From the cell containing the given text, extract its center point as [X, Y] coordinate. 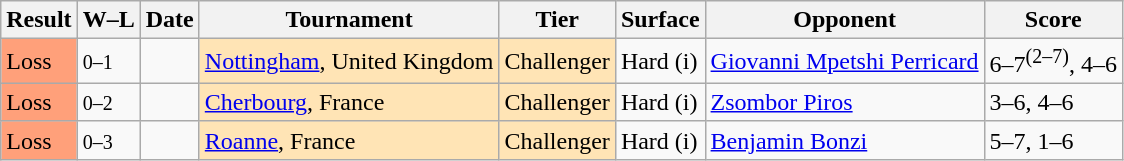
Tournament [349, 20]
Zsombor Piros [844, 102]
0–3 [108, 140]
Surface [660, 20]
Roanne, France [349, 140]
Result [39, 20]
Score [1053, 20]
Opponent [844, 20]
Cherbourg, France [349, 102]
Tier [557, 20]
0–2 [108, 102]
Nottingham, United Kingdom [349, 62]
0–1 [108, 62]
6–7(2–7), 4–6 [1053, 62]
5–7, 1–6 [1053, 140]
W–L [108, 20]
Giovanni Mpetshi Perricard [844, 62]
Date [170, 20]
Benjamin Bonzi [844, 140]
3–6, 4–6 [1053, 102]
